Search for the cell housing the specified text and yield its (x, y) center coordinate. 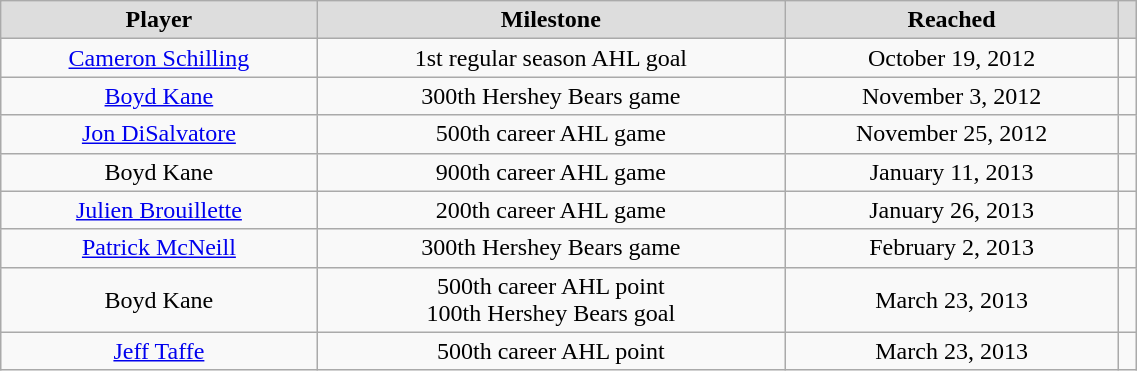
Jon DiSalvatore (159, 134)
November 25, 2012 (952, 134)
Player (159, 20)
November 3, 2012 (952, 96)
October 19, 2012 (952, 58)
Julien Brouillette (159, 210)
500th career AHL point (551, 351)
February 2, 2013 (952, 248)
Patrick McNeill (159, 248)
Jeff Taffe (159, 351)
January 11, 2013 (952, 172)
1st regular season AHL goal (551, 58)
500th career AHL game (551, 134)
200th career AHL game (551, 210)
500th career AHL point100th Hershey Bears goal (551, 300)
January 26, 2013 (952, 210)
900th career AHL game (551, 172)
Reached (952, 20)
Milestone (551, 20)
Cameron Schilling (159, 58)
